Pinpoint the cell where the given text exists, returning its [X, Y] midpoint coordinate. 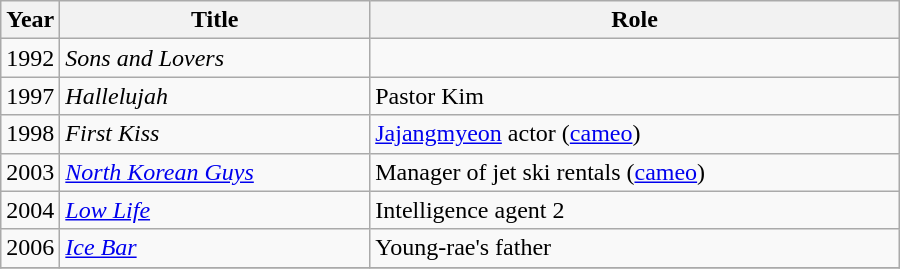
2006 [30, 248]
First Kiss [215, 134]
Role [635, 20]
Jajangmyeon actor (cameo) [635, 134]
Title [215, 20]
Low Life [215, 210]
North Korean Guys [215, 172]
Hallelujah [215, 96]
Year [30, 20]
Pastor Kim [635, 96]
Sons and Lovers [215, 58]
Manager of jet ski rentals (cameo) [635, 172]
Ice Bar [215, 248]
1998 [30, 134]
1992 [30, 58]
Intelligence agent 2 [635, 210]
2003 [30, 172]
1997 [30, 96]
2004 [30, 210]
Young-rae's father [635, 248]
